Find where the given text appears and provide that cell's center as (x, y) coordinate. 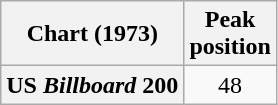
US Billboard 200 (92, 85)
Peakposition (230, 34)
Chart (1973) (92, 34)
48 (230, 85)
